Pinpoint the cell where the given text exists, returning its [X, Y] midpoint coordinate. 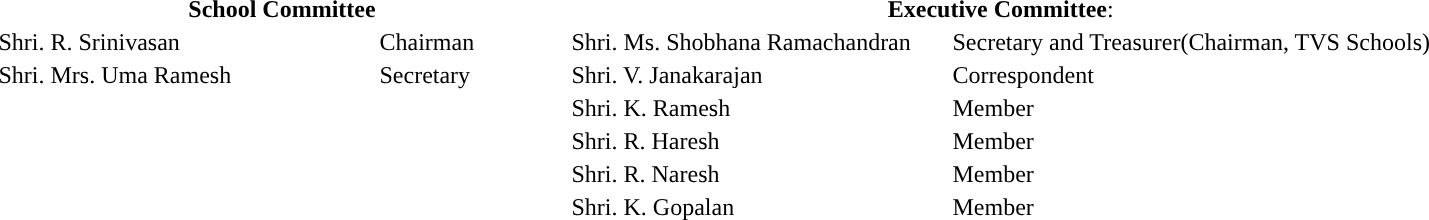
Shri. V. Janakarajan [759, 75]
Secretary [454, 75]
Shri. R. Naresh [759, 174]
Chairman [454, 42]
Shri. Ms. Shobhana Ramachandran [759, 42]
Shri. K. Ramesh [759, 108]
Shri. R. Haresh [759, 141]
